Return the [x, y] coordinate for the center point of the cell that contains the specified text.  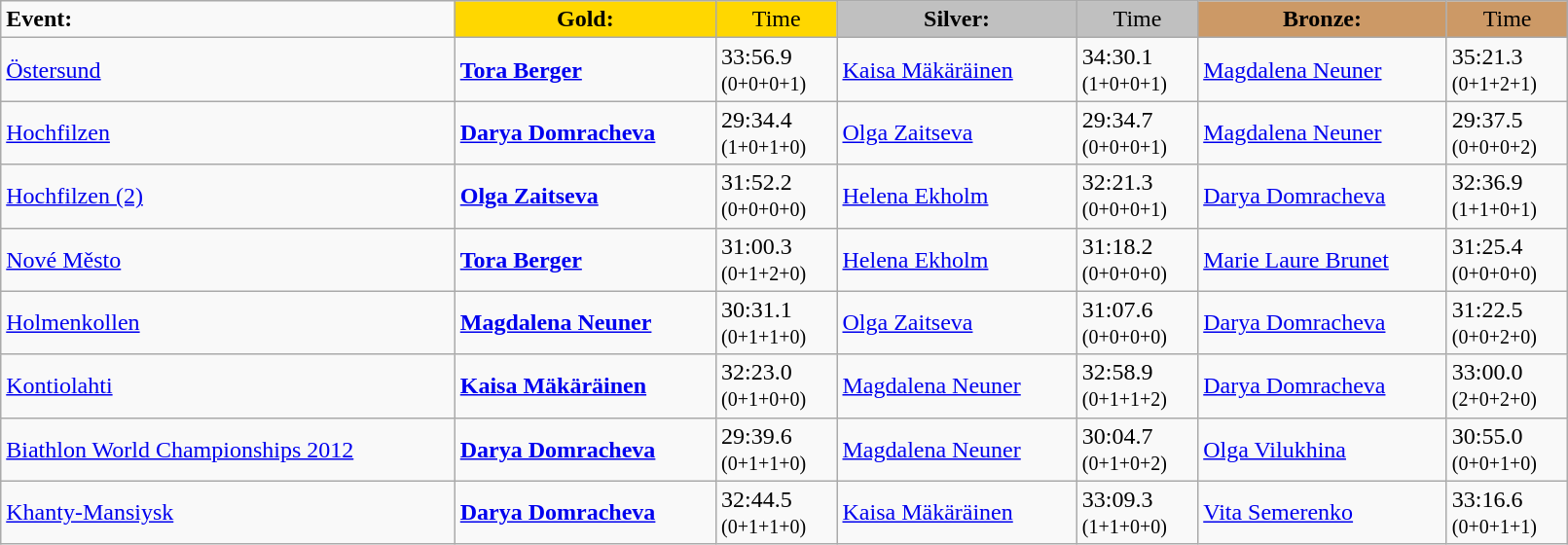
Silver: [957, 19]
Holmenkollen [228, 323]
30:55.0(0+0+1+0) [1507, 450]
32:23.0(0+1+0+0) [777, 385]
32:21.3(0+0+0+1) [1137, 197]
Marie Laure Brunet [1323, 259]
30:04.7(0+1+0+2) [1137, 450]
29:34.4(1+0+1+0) [777, 132]
32:36.9(1+1+0+1) [1507, 197]
Event: [228, 19]
33:09.3(1+1+0+0) [1137, 512]
35:21.3(0+1+2+1) [1507, 70]
30:31.1(0+1+1+0) [777, 323]
32:58.9(0+1+1+2) [1137, 385]
Khanty-Mansiysk [228, 512]
Hochfilzen [228, 132]
Vita Semerenko [1323, 512]
34:30.1(1+0+0+1) [1137, 70]
Gold: [585, 19]
31:25.4(0+0+0+0) [1507, 259]
Kontiolahti [228, 385]
Olga Vilukhina [1323, 450]
31:52.2(0+0+0+0) [777, 197]
33:00.0(2+0+2+0) [1507, 385]
33:16.6 (0+0+1+1) [1507, 512]
31:22.5(0+0+2+0) [1507, 323]
Biathlon World Championships 2012 [228, 450]
Hochfilzen (2) [228, 197]
29:34.7(0+0+0+1) [1137, 132]
Bronze: [1323, 19]
Nové Město [228, 259]
31:18.2(0+0+0+0) [1137, 259]
32:44.5(0+1+1+0) [777, 512]
29:37.5(0+0+0+2) [1507, 132]
33:56.9(0+0+0+1) [777, 70]
29:39.6(0+1+1+0) [777, 450]
Östersund [228, 70]
31:07.6(0+0+0+0) [1137, 323]
31:00.3(0+1+2+0) [777, 259]
